Extract the [X, Y] coordinate from the center of the cell holding the provided text.  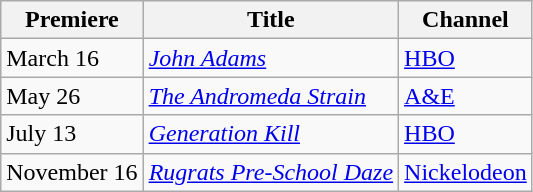
Rugrats Pre-School Daze [270, 172]
John Adams [270, 58]
Title [270, 20]
The Andromeda Strain [270, 96]
March 16 [72, 58]
Generation Kill [270, 134]
May 26 [72, 96]
Nickelodeon [466, 172]
November 16 [72, 172]
July 13 [72, 134]
Channel [466, 20]
Premiere [72, 20]
A&E [466, 96]
